Locate the cell with the specified text and output its [X, Y] center coordinate. 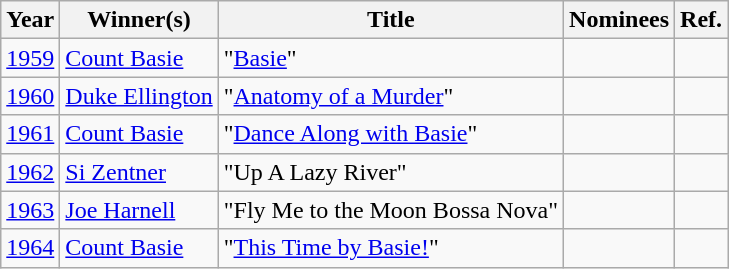
"Fly Me to the Moon Bossa Nova" [390, 210]
"Dance Along with Basie" [390, 134]
Winner(s) [139, 20]
"Up A Lazy River" [390, 172]
"Basie" [390, 58]
Si Zentner [139, 172]
1962 [30, 172]
1961 [30, 134]
Nominees [620, 20]
Year [30, 20]
1964 [30, 248]
1960 [30, 96]
Ref. [702, 20]
"This Time by Basie!" [390, 248]
1963 [30, 210]
Duke Ellington [139, 96]
Joe Harnell [139, 210]
Title [390, 20]
1959 [30, 58]
"Anatomy of a Murder" [390, 96]
